Detect which cell encompasses the target text, then output its (x, y) center coordinate. 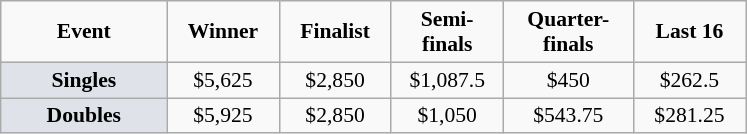
$1,087.5 (447, 80)
$262.5 (689, 80)
Doubles (84, 116)
Quarter-finals (568, 32)
Winner (223, 32)
Event (84, 32)
Semi-finals (447, 32)
$1,050 (447, 116)
$543.75 (568, 116)
$5,625 (223, 80)
Singles (84, 80)
$281.25 (689, 116)
$5,925 (223, 116)
$450 (568, 80)
Finalist (335, 32)
Last 16 (689, 32)
